For the text-containing cell, return its midpoint in (X, Y) coordinate format. 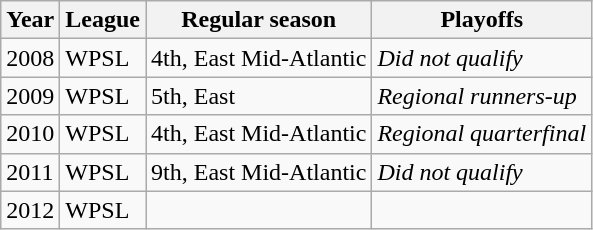
2012 (30, 210)
League (103, 20)
Regular season (259, 20)
5th, East (259, 96)
Year (30, 20)
Playoffs (482, 20)
9th, East Mid-Atlantic (259, 172)
Regional quarterfinal (482, 134)
2010 (30, 134)
2009 (30, 96)
Regional runners-up (482, 96)
2011 (30, 172)
2008 (30, 58)
